Capture the cell that displays the provided text and extract its (X, Y) central coordinate. 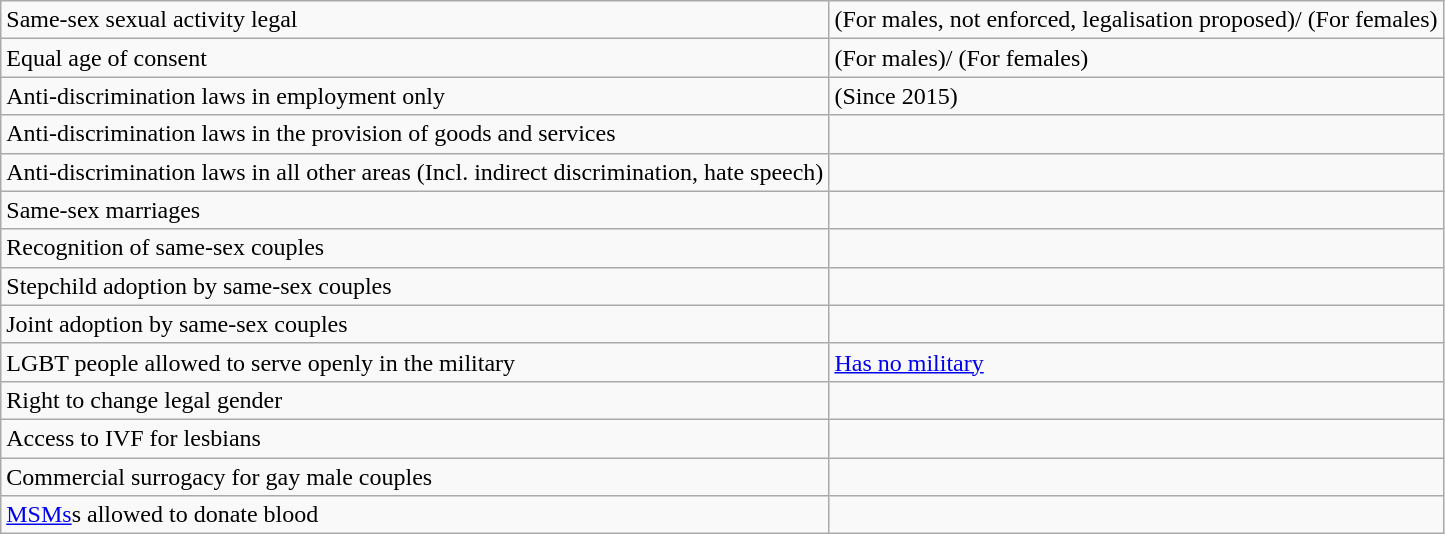
Access to IVF for lesbians (415, 438)
Same-sex marriages (415, 210)
(Since 2015) (1136, 96)
LGBT people allowed to serve openly in the military (415, 362)
Joint adoption by same-sex couples (415, 324)
Right to change legal gender (415, 400)
Same-sex sexual activity legal (415, 20)
Anti-discrimination laws in employment only (415, 96)
Has no military (1136, 362)
Anti-discrimination laws in the provision of goods and services (415, 134)
Equal age of consent (415, 58)
Anti-discrimination laws in all other areas (Incl. indirect discrimination, hate speech) (415, 172)
Commercial surrogacy for gay male couples (415, 477)
Recognition of same-sex couples (415, 248)
(For males, not enforced, legalisation proposed)/ (For females) (1136, 20)
(For males)/ (For females) (1136, 58)
MSMss allowed to donate blood (415, 515)
Stepchild adoption by same-sex couples (415, 286)
